Pinpoint the cell where the given text exists, returning its (x, y) midpoint coordinate. 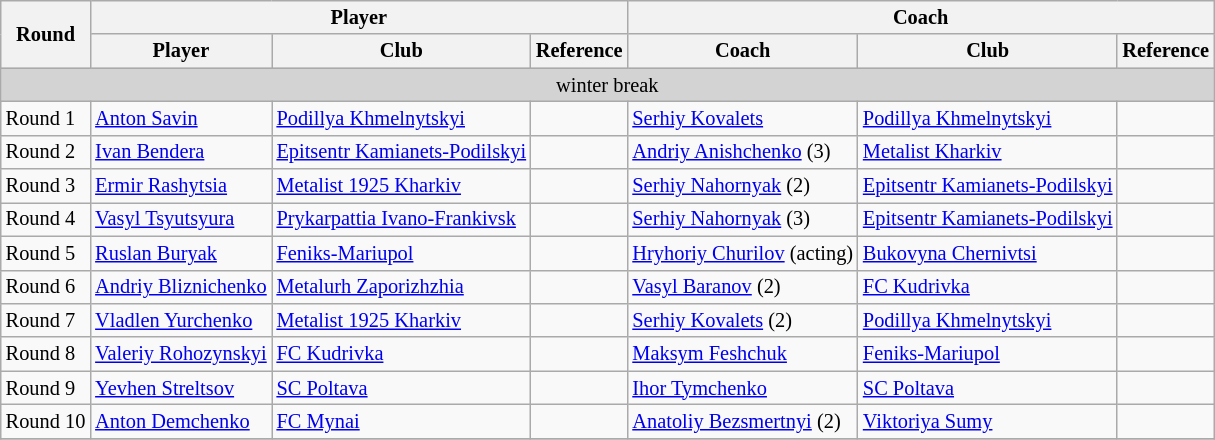
Round 1 (46, 118)
Round (46, 34)
Anton Demchenko (180, 421)
Round 2 (46, 152)
Serhiy Nahornyak (3) (742, 219)
Maksym Feshchuk (742, 354)
winter break (608, 85)
Metalist Kharkiv (988, 152)
Round 4 (46, 219)
Round 7 (46, 320)
Vladlen Yurchenko (180, 320)
Round 9 (46, 388)
Ruslan Buryak (180, 253)
Serhiy Kovalets (2) (742, 320)
Serhiy Kovalets (742, 118)
Ihor Tymchenko (742, 388)
Andriy Anishchenko (3) (742, 152)
Vasyl Tsyutsyura (180, 219)
Bukovyna Chernivtsi (988, 253)
Prykarpattia Ivano-Frankivsk (402, 219)
Yevhen Streltsov (180, 388)
Valeriy Rohozynskyi (180, 354)
Round 8 (46, 354)
Metalurh Zaporizhzhia (402, 287)
Round 3 (46, 186)
FC Mynai (402, 421)
Round 5 (46, 253)
Vasyl Baranov (2) (742, 287)
Round 10 (46, 421)
Anatoliy Bezsmertnyi (2) (742, 421)
Ivan Bendera (180, 152)
Viktoriya Sumy (988, 421)
Andriy Bliznichenko (180, 287)
Hryhoriy Churilov (acting) (742, 253)
Ermir Rashytsia (180, 186)
Round 6 (46, 287)
Anton Savin (180, 118)
Serhiy Nahornyak (2) (742, 186)
